Capture the cell that displays the provided text and extract its (X, Y) central coordinate. 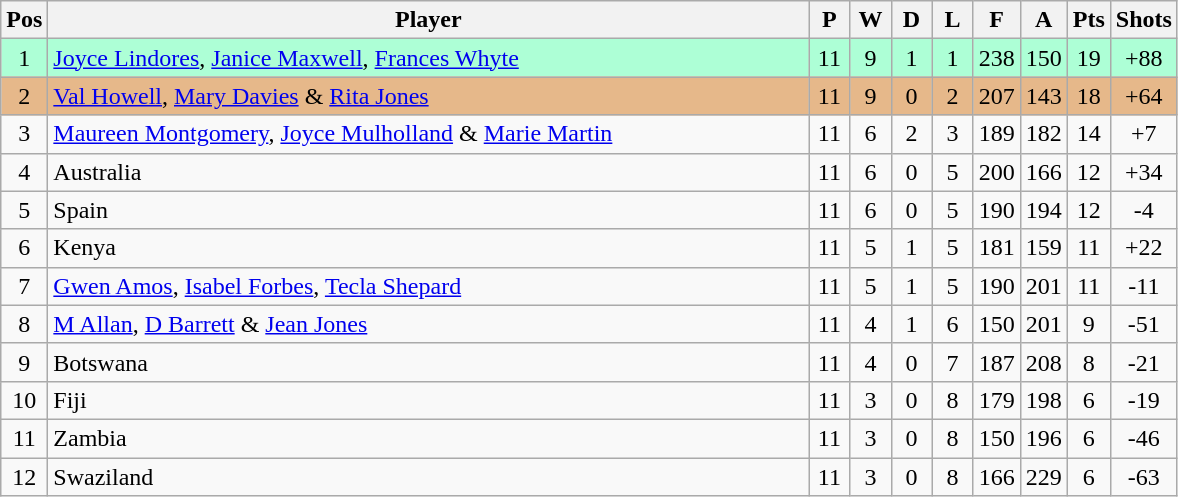
Shots (1144, 20)
W (870, 20)
10 (24, 400)
Joyce Lindores, Janice Maxwell, Frances Whyte (428, 58)
Swaziland (428, 477)
181 (996, 248)
+22 (1144, 248)
+7 (1144, 134)
A (1044, 20)
L (952, 20)
Maureen Montgomery, Joyce Mulholland & Marie Martin (428, 134)
-63 (1144, 477)
-4 (1144, 210)
Pts (1088, 20)
-46 (1144, 438)
14 (1088, 134)
-21 (1144, 362)
-51 (1144, 324)
P (830, 20)
238 (996, 58)
208 (1044, 362)
18 (1088, 96)
+64 (1144, 96)
+88 (1144, 58)
189 (996, 134)
179 (996, 400)
Zambia (428, 438)
229 (1044, 477)
Kenya (428, 248)
Botswana (428, 362)
-19 (1144, 400)
194 (1044, 210)
+34 (1144, 172)
Australia (428, 172)
143 (1044, 96)
Gwen Amos, Isabel Forbes, Tecla Shepard (428, 286)
M Allan, D Barrett & Jean Jones (428, 324)
198 (1044, 400)
196 (1044, 438)
200 (996, 172)
Spain (428, 210)
182 (1044, 134)
Player (428, 20)
187 (996, 362)
19 (1088, 58)
Pos (24, 20)
159 (1044, 248)
Val Howell, Mary Davies & Rita Jones (428, 96)
F (996, 20)
-11 (1144, 286)
207 (996, 96)
D (912, 20)
Fiji (428, 400)
